From the cell containing the given text, extract its center point as (X, Y) coordinate. 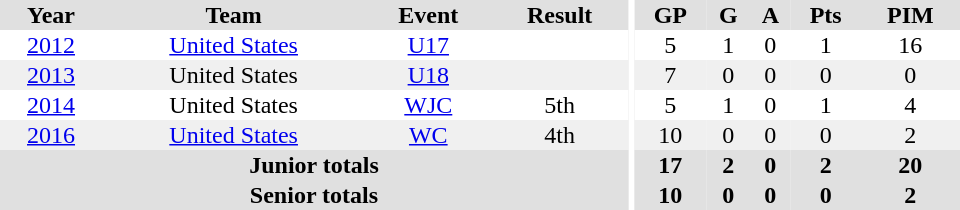
Event (428, 15)
G (728, 15)
GP (670, 15)
U18 (428, 75)
2013 (51, 75)
Pts (826, 15)
A (770, 15)
4th (560, 135)
WC (428, 135)
Year (51, 15)
Result (560, 15)
5th (560, 105)
Team (234, 15)
Senior totals (314, 195)
2016 (51, 135)
17 (670, 165)
16 (910, 45)
WJC (428, 105)
7 (670, 75)
U17 (428, 45)
20 (910, 165)
4 (910, 105)
2014 (51, 105)
2012 (51, 45)
Junior totals (314, 165)
PIM (910, 15)
